Pinpoint the cell where the given text exists, returning its (x, y) midpoint coordinate. 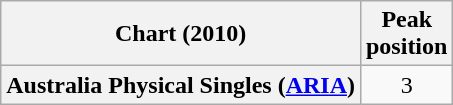
Chart (2010) (181, 34)
3 (406, 85)
Australia Physical Singles (ARIA) (181, 85)
Peakposition (406, 34)
